Extract the [X, Y] coordinate from the center of the cell holding the provided text.  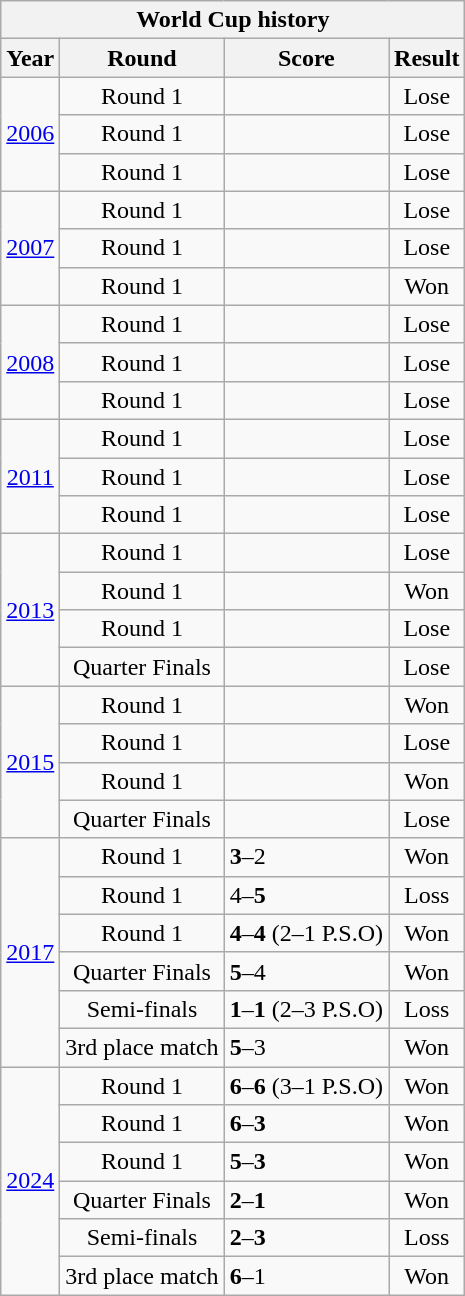
1–1 (2–3 P.S.O) [306, 1009]
4–5 [306, 895]
5–4 [306, 971]
2015 [30, 762]
6–1 [306, 1276]
2024 [30, 1180]
2011 [30, 476]
3–2 [306, 857]
2013 [30, 610]
2–1 [306, 1200]
2006 [30, 134]
Year [30, 58]
World Cup history [233, 20]
2–3 [306, 1238]
4–4 (2–1 P.S.O) [306, 933]
2007 [30, 248]
6–3 [306, 1124]
6–6 (3–1 P.S.O) [306, 1085]
Score [306, 58]
2008 [30, 362]
2017 [30, 952]
Result [427, 58]
Round [142, 58]
